Pinpoint the cell where the given text exists, returning its [X, Y] midpoint coordinate. 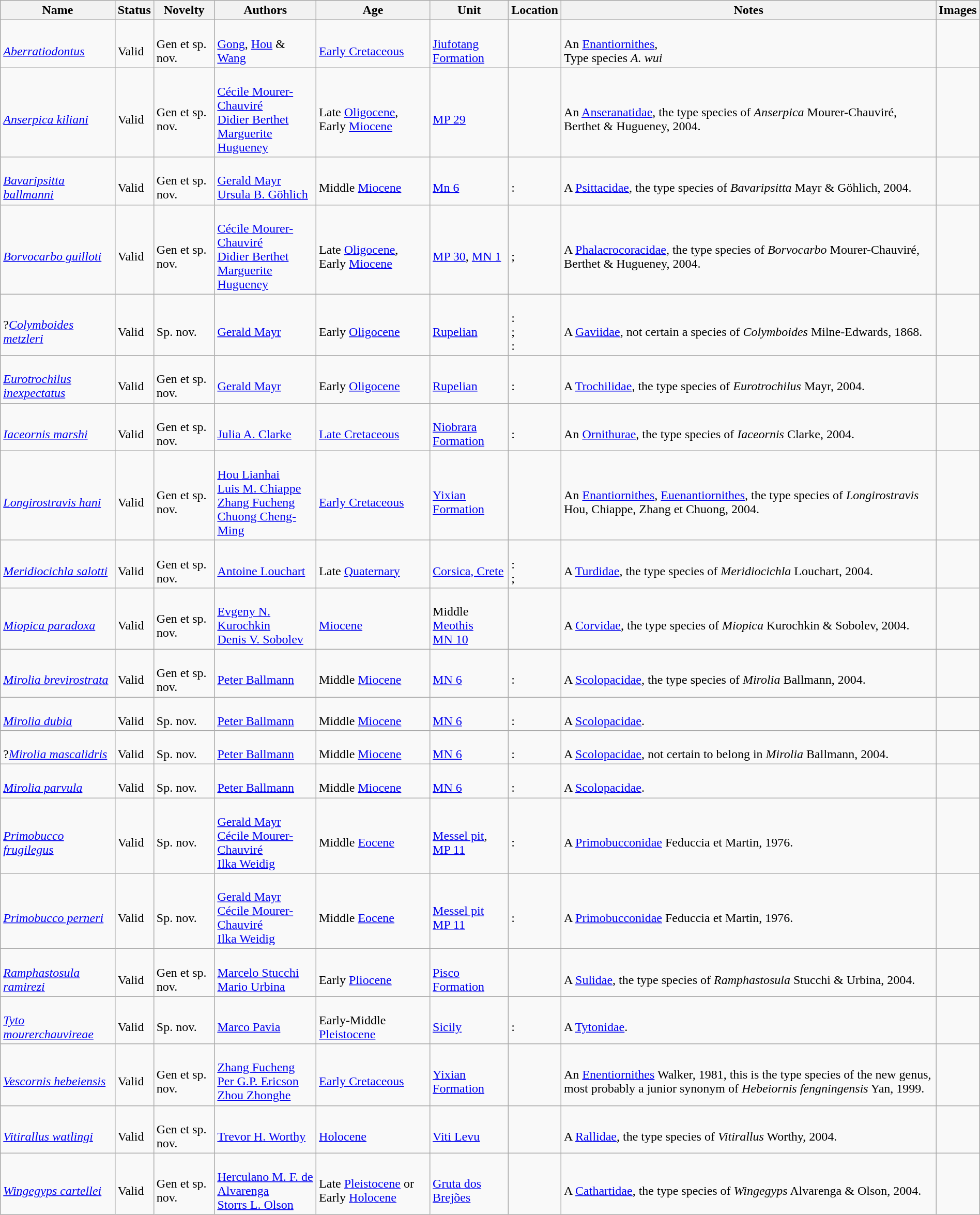
Images [958, 10]
Sicily [469, 1020]
Longirostravis hani [58, 495]
Marco Pavia [266, 1020]
; [535, 249]
A Scolopacidae, not certain to belong in Mirolia Ballmann, 2004. [748, 747]
Late Cretaceous [373, 427]
A Tytonidae. [748, 1020]
Unit [469, 10]
Eurotrochilus inexpectatus [58, 379]
A Gaviidae, not certain a species of Colymboides Milne-Edwards, 1868. [748, 325]
Trevor H. Worthy [266, 1129]
Gruta dos Brejões [469, 1183]
Notes [748, 10]
Anserpica kiliani [58, 113]
Julia A. Clarke [266, 427]
Evgeny N. KurochkinDenis V. Sobolev [266, 618]
Early Pliocene [373, 973]
An Enantiornithes, Euenantiornithes, the type species of Longirostravis Hou, Chiappe, Zhang et Chuong, 2004. [748, 495]
A Trochilidae, the type species of Eurotrochilus Mayr, 2004. [748, 379]
Wingegyps cartellei [58, 1183]
A Psittacidae, the type species of Bavaripsitta Mayr & Göhlich, 2004. [748, 181]
Late Pleistocene or Early Holocene [373, 1183]
Antoine Louchart [266, 564]
Gerald MayrUrsula B. Göhlich [266, 181]
Miopica paradoxa [58, 618]
:;: [535, 325]
Mirolia parvula [58, 781]
:; [535, 564]
Ramphastosula ramirezi [58, 973]
?Mirolia mascalidris [58, 747]
A Turdidae, the type species of Meridiocichla Louchart, 2004. [748, 564]
Middle MeothisMN 10 [469, 618]
Early-Middle Pleistocene [373, 1020]
An Ornithurae, the type species of Iaceornis Clarke, 2004. [748, 427]
A Phalacrocoracidae, the type species of Borvocarbo Mourer-Chauviré, Berthet & Hugueney, 2004. [748, 249]
Primobucco frugilegus [58, 836]
Gong, Hou & Wang [266, 44]
Name [58, 10]
Primobucco perneri [58, 911]
Pisco Formation [469, 973]
An Enentiornithes Walker, 1981, this is the type species of the new genus, most probably a junior synonym of Hebeiornis fengningensis Yan, 1999. [748, 1075]
A Rallidae, the type species of Vitirallus Worthy, 2004. [748, 1129]
Marcelo StucchiMario Urbina [266, 973]
A Sulidae, the type species of Ramphastosula Stucchi & Urbina, 2004. [748, 973]
Corsica, Crete [469, 564]
A Scolopacidae, the type species of Mirolia Ballmann, 2004. [748, 673]
Viti Levu [469, 1129]
An Anseranatidae, the type species of Anserpica Mourer-Chauviré, Berthet & Hugueney, 2004. [748, 113]
Niobrara Formation [469, 427]
Messel pitMP 11 [469, 911]
Tyto mourerchauvireae [58, 1020]
Holocene [373, 1129]
Hou LianhaiLuis M. ChiappeZhang FuchengChuong Cheng-Ming [266, 495]
Meridiocichla salotti [58, 564]
Aberratiodontus [58, 44]
Jiufotang Formation [469, 44]
Vitirallus watlingi [58, 1129]
Bavaripsitta ballmanni [58, 181]
Messel pit,MP 11 [469, 836]
Novelty [184, 10]
Iaceornis marshi [58, 427]
Mn 6 [469, 181]
?Colymboides metzleri [58, 325]
Late Quaternary [373, 564]
An Enantiornithes, Type species A. wui [748, 44]
MP 30, MN 1 [469, 249]
Herculano M. F. de AlvarengaStorrs L. Olson [266, 1183]
Status [134, 10]
Mirolia brevirostrata [58, 673]
Vescornis hebeiensis [58, 1075]
A Cathartidae, the type species of Wingegyps Alvarenga & Olson, 2004. [748, 1183]
A Corvidae, the type species of Miopica Kurochkin & Sobolev, 2004. [748, 618]
Miocene [373, 618]
Location [535, 10]
Authors [266, 10]
Mirolia dubia [58, 713]
Borvocarbo guilloti [58, 249]
Age [373, 10]
Zhang FuchengPer G.P. EricsonZhou Zhonghe [266, 1075]
MP 29 [469, 113]
